Capture the cell that displays the provided text and extract its (x, y) central coordinate. 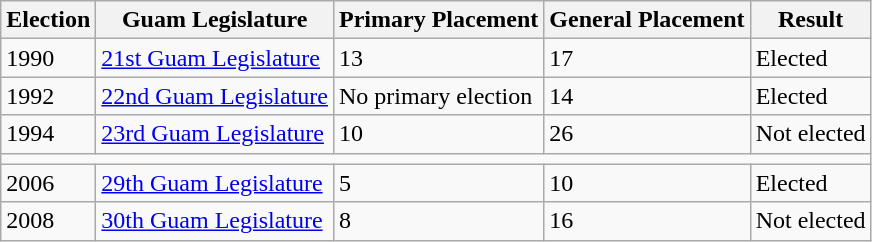
Result (810, 20)
1994 (48, 134)
23rd Guam Legislature (215, 134)
13 (438, 58)
17 (647, 58)
30th Guam Legislature (215, 221)
1990 (48, 58)
No primary election (438, 96)
Primary Placement (438, 20)
2006 (48, 183)
Guam Legislature (215, 20)
22nd Guam Legislature (215, 96)
26 (647, 134)
5 (438, 183)
16 (647, 221)
29th Guam Legislature (215, 183)
14 (647, 96)
2008 (48, 221)
21st Guam Legislature (215, 58)
Election (48, 20)
1992 (48, 96)
8 (438, 221)
General Placement (647, 20)
